Pinpoint the cell where the given text exists, returning its [X, Y] midpoint coordinate. 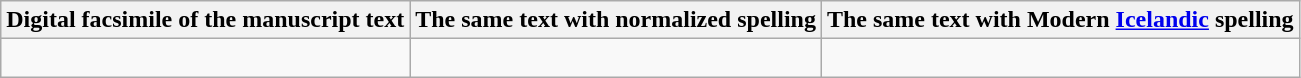
The same text with normalized spelling [616, 20]
The same text with Modern Icelandic spelling [1060, 20]
Digital facsimile of the manuscript text [206, 20]
